Determine the (x, y) coordinate at the center of the cell enclosing the given text.  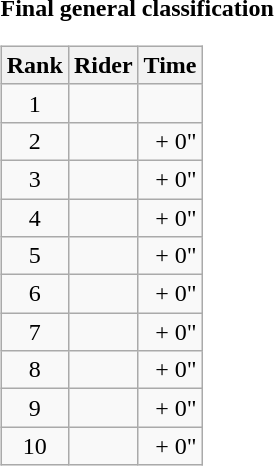
10 (34, 446)
2 (34, 141)
6 (34, 294)
7 (34, 332)
3 (34, 179)
Time (170, 65)
5 (34, 256)
Rider (103, 65)
8 (34, 370)
1 (34, 103)
Rank (34, 65)
4 (34, 217)
9 (34, 408)
